For the text-containing cell, return its midpoint in [X, Y] coordinate format. 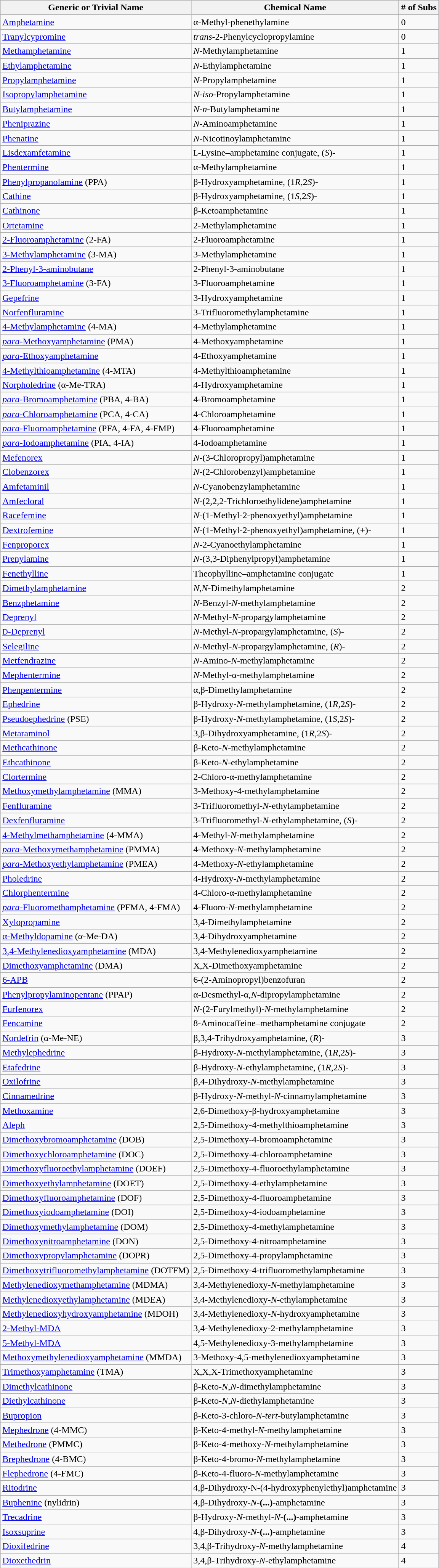
N-Methyl-N-propargylamphetamine, (S)- [295, 631]
Methoxymethylenedioxyamphetamine (MMDA) [96, 1358]
β-Ketoamphetamine [295, 211]
Chemical Name [295, 8]
3-Methoxy-4-methylamphetamine [295, 791]
4-Methylamphetamine [295, 327]
trans-2-Phenylcyclopropylamine [295, 37]
Isopropylamphetamine [96, 95]
N-(3-Chloropropyl)amphetamine [295, 458]
Methamphetamine [96, 51]
Dimethoxyethylamphetamine (DOET) [96, 1183]
Amfecloral [96, 501]
N-n-Butylamphetamine [295, 109]
Methylenedioxyhydroxyamphetamine (MDOH) [96, 1314]
Cinnamedrine [96, 1096]
4-Iodoamphetamine [295, 443]
2,5-Dimethoxy-4-chloroamphetamine [295, 1154]
Brephedrone (4-BMC) [96, 1459]
2,5-Dimethoxy-4-iodoamphetamine [295, 1212]
3-Hydroxyamphetamine [295, 298]
4-Hydroxyamphetamine [295, 385]
Fenethylline [96, 574]
β-Hydroxy-N-methylamphetamine, (1S,2S)- [295, 719]
Clortermine [96, 777]
Fenfluramine [96, 806]
Ortetamine [96, 225]
Phentermine [96, 167]
N-Methyl-N-propargylamphetamine, (R)- [295, 646]
4-Chloroamphetamine [295, 414]
β,3,4-Trihydroxyamphetamine, (R)- [295, 1038]
Pseudoephedrine (PSE) [96, 719]
4-Fluoroamphetamine [295, 429]
Metfendrazine [96, 661]
N-Cyanobenzylamphetamine [295, 487]
Cathinone [96, 211]
Prenylamine [96, 559]
3,4-Methylenedioxyamphetamine (MDA) [96, 951]
Generic or Trivial Name [96, 8]
Ritodrine [96, 1488]
N-(3,3-Diphenylpropyl)amphetamine [295, 559]
Xylopropamine [96, 922]
Mefenorex [96, 458]
N-Aminoamphetamine [295, 124]
4-Methylamphetamine (4-MA) [96, 327]
N-Methyl-N-propargylamphetamine [295, 617]
α-Methyldopamine (α-Me-DA) [96, 937]
3,4-Methylenedioxy-N-ethylamphetamine [295, 1299]
Methoxamine [96, 1111]
α-Desmethyl-α,N-dipropylamphetamine [295, 994]
4-Methylthioamphetamine [295, 370]
para-Chloroamphetamine (PCA, 4-CA) [96, 414]
para-Ethoxyamphetamine [96, 356]
β-Keto-4-fluoro-N-methylamphetamine [295, 1473]
3-Fluoroamphetamine (3-FA) [96, 283]
3-Methylamphetamine [295, 254]
N-(2,2,2-Trichloroethylidene)amphetamine [295, 501]
2-Methyl-MDA [96, 1328]
3-Methoxy-4,5-methylenedioxyamphetamine [295, 1358]
# of Subs [419, 8]
Dexfenfluramine [96, 820]
3-Fluoroamphetamine [295, 283]
Phenylpropanolamine (PPA) [96, 182]
4-Methyl-N-methylamphetamine [295, 835]
Dimethoxybromoamphetamine (DOB) [96, 1140]
4-Hydroxy-N-methylamphetamine [295, 878]
Dimethoxypropylamphetamine (DOPR) [96, 1256]
4-Methoxy-N-ethylamphetamine [295, 864]
Phenylpropylaminopentane (PPAP) [96, 994]
β-Hydroxyamphetamine, (1S,2S)- [295, 196]
4-Methylthioamphetamine (4-MTA) [96, 370]
N,N-Dimethylamphetamine [295, 588]
N-Amino-N-methylamphetamine [295, 661]
Methylephedrine [96, 1052]
N-Nicotinoylamphetamine [295, 138]
β-Keto-N,N-dimethylamphetamine [295, 1386]
Gepefrine [96, 298]
4,β-Dihydroxy-N-(4-hydroxyphenylethyl)amphetamine [295, 1488]
Dioxifedrine [96, 1546]
Propylamphetamine [96, 80]
α-Methylamphetamine [295, 167]
3,4-Methylenedioxy-N-methylamphetamine [295, 1285]
para-Methoxymethamphetamine (PMMA) [96, 849]
N-(1-Methyl-2-phenoxyethyl)amphetamine, (+)- [295, 530]
β-Keto-N,N-diethylamphetamine [295, 1401]
2-Methylamphetamine [295, 225]
Dimethoxyamphetamine (DMA) [96, 966]
β-Hydroxyamphetamine, (1R,2S)- [295, 182]
Dimethoxymethylamphetamine (DOM) [96, 1227]
3-Trifluoromethyl-N-ethylamphetamine [295, 806]
Amphetamine [96, 22]
Fencamine [96, 1023]
4-Bromoamphetamine [295, 399]
Dimethoxynitroamphetamine (DON) [96, 1241]
Dioxethedrin [96, 1560]
3-Methylamphetamine (3-MA) [96, 254]
para-Fluoromethamphetamine (PFMA, 4-FMA) [96, 908]
Mephentermine [96, 675]
α-Methyl-phenethylamine [295, 22]
6-(2-Aminopropyl)benzofuran [295, 980]
Fenproporex [96, 545]
4,5-Methylenedioxy-3-methylamphetamine [295, 1343]
2-Fluoroamphetamine (2-FA) [96, 240]
2,5-Dimethoxy-4-trifluoromethylamphetamine [295, 1270]
Phenatine [96, 138]
3,β-Dihydroxyamphetamine, (1R,2S)- [295, 733]
Selegiline [96, 646]
β-Hydroxy-N-methyl-N-(...)-amphetamine [295, 1517]
2-Chloro-α-methylamphetamine [295, 777]
4-Ethoxyamphetamine [295, 356]
Pheniprazine [96, 124]
β-Hydroxy-N-ethylamphetamine, (1R,2S)- [295, 1067]
para-Bromoamphetamine (PBA, 4-BA) [96, 399]
Methoxymethylamphetamine (MMA) [96, 791]
Butylamphetamine [96, 109]
β-Hydroxy-N-methyl-N-cinnamylamphetamine [295, 1096]
Deprenyl [96, 617]
para-Methoxyethylamphetamine (PMEA) [96, 864]
Metaraminol [96, 733]
Oxilofrine [96, 1081]
Amfetaminil [96, 487]
L-Lysine–amphetamine conjugate, (S)- [295, 153]
Chlorphentermine [96, 893]
Theophylline–amphetamine conjugate [295, 574]
Trecadrine [96, 1517]
2,5-Dimethoxy-4-fluoroethylamphetamine [295, 1169]
3,4-Dihydroxyamphetamine [295, 937]
Diethylcathinone [96, 1401]
Norpholedrine (α-Me-TRA) [96, 385]
Lisdexamfetamine [96, 153]
2,5-Dimethoxy-4-nitroamphetamine [295, 1241]
N-Methyl-α-methylamphetamine [295, 675]
Ethylamphetamine [96, 66]
Aleph [96, 1125]
Dimethylcathinone [96, 1386]
Flephedrone (4-FMC) [96, 1473]
Methylenedioxymethamphetamine (MDMA) [96, 1285]
Pholedrine [96, 878]
3,4-Methylenedioxy-2-methylamphetamine [295, 1328]
Methedrone (PMMC) [96, 1444]
3-Trifluoromethyl-N-ethylamphetamine, (S)- [295, 820]
Furfenorex [96, 1009]
4-Methoxyamphetamine [295, 341]
5-Methyl-MDA [96, 1343]
α,β-Dimethylamphetamine [295, 690]
Benzphetamine [96, 602]
X,X-Dimethoxyamphetamine [295, 966]
X,X,X-Trimethoxyamphetamine [295, 1372]
Dimethylamphetamine [96, 588]
2,5-Dimethoxy-4-methylamphetamine [295, 1227]
4-Methoxy-N-methylamphetamine [295, 849]
N-(2-Furylmethyl)-N-methylamphetamine [295, 1009]
3,4-Methylenedioxy-N-hydroxyamphetamine [295, 1314]
Dimethoxyfluoroamphetamine (DOF) [96, 1198]
para-Methoxyamphetamine (PMA) [96, 341]
Etafedrine [96, 1067]
β-Keto-N-ethylamphetamine [295, 762]
N-iso-Propylamphetamine [295, 95]
3,4-Dimethylamphetamine [295, 922]
β-Keto-N-methylamphetamine [295, 748]
para-Iodoamphetamine (PIA, 4-IA) [96, 443]
N-Benzyl-N-methylamphetamine [295, 602]
N-Ethylamphetamine [295, 66]
Nordefrin (α-Me-NE) [96, 1038]
6-APB [96, 980]
3,4,β-Trihydroxy-N-methylamphetamine [295, 1546]
2,6-Dimethoxy-β-hydroxyamphetamine [295, 1111]
β-Keto-4-methyl-N-methylamphetamine [295, 1430]
Mephedrone (4-MMC) [96, 1430]
β-Keto-3-chloro-N-tert-butylamphetamine [295, 1415]
2,5-Dimethoxy-4-propylamphetamine [295, 1256]
2-Fluoroamphetamine [295, 240]
2,5-Dimethoxy-4-ethylamphetamine [295, 1183]
Ephedrine [96, 704]
3,4-Methylenedioxyamphetamine [295, 951]
Tranylcypromine [96, 37]
2,5-Dimethoxy-4-bromoamphetamine [295, 1140]
Clobenzorex [96, 472]
Buphenine (nylidrin) [96, 1502]
8-Aminocaffeine–methamphetamine conjugate [295, 1023]
N-2-Cyanoethylamphetamine [295, 545]
β-Keto-4-methoxy-N-methylamphetamine [295, 1444]
N-(2-Chlorobenzyl)amphetamine [295, 472]
Dextrofemine [96, 530]
β-Keto-4-bromo-N-methylamphetamine [295, 1459]
Ethcathinone [96, 762]
Bupropion [96, 1415]
β,4-Dihydroxy-N-methylamphetamine [295, 1081]
Norfenfluramine [96, 312]
2,5-Dimethoxy-4-fluoroamphetamine [295, 1198]
2,5-Dimethoxy-4-methylthioamphetamine [295, 1125]
Phenpentermine [96, 690]
Dimethoxytrifluoromethylamphetamine (DOTFM) [96, 1270]
Isoxsuprine [96, 1531]
Methylenedioxyethylamphetamine (MDEA) [96, 1299]
Cathine [96, 196]
Dimethoxyiodoamphetamine (DOI) [96, 1212]
N-Propylamphetamine [295, 80]
N-Methylamphetamine [295, 51]
N-(1-Methyl-2-phenoxyethyl)amphetamine [295, 516]
Racefemine [96, 516]
Dimethoxychloroamphetamine (DOC) [96, 1154]
Trimethoxyamphetamine (TMA) [96, 1372]
3-Trifluoromethylamphetamine [295, 312]
Dimethoxyfluoroethylamphetamine (DOEF) [96, 1169]
Methcathinone [96, 748]
4-Chloro-α-methylamphetamine [295, 893]
4-Fluoro-N-methylamphetamine [295, 908]
D-Deprenyl [96, 631]
4-Methylmethamphetamine (4-MMA) [96, 835]
para-Fluoroamphetamine (PFA, 4-FA, 4-FMP) [96, 429]
3,4,β-Trihydroxy-N-ethylamphetamine [295, 1560]
